Scan for the cell matching the given text and deliver its (x, y) coordinate at center. 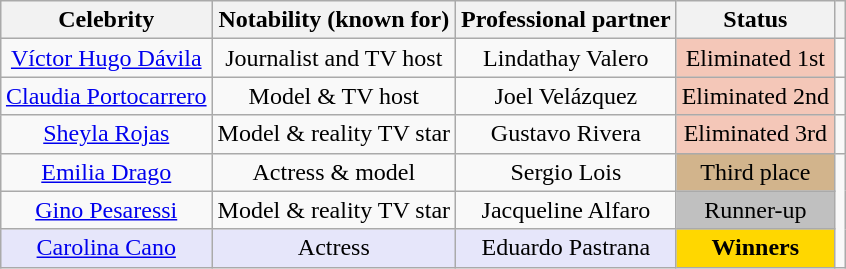
Celebrity (106, 20)
Eliminated 1st (755, 58)
Model & TV host (334, 96)
Winners (755, 248)
Jacqueline Alfaro (566, 210)
Emilia Drago (106, 172)
Gustavo Rivera (566, 134)
Eduardo Pastrana (566, 248)
Sheyla Rojas (106, 134)
Eliminated 2nd (755, 96)
Notability (known for) (334, 20)
Eliminated 3rd (755, 134)
Lindathay Valero (566, 58)
Professional partner (566, 20)
Runner-up (755, 210)
Gino Pesaressi (106, 210)
Joel Velázquez (566, 96)
Third place (755, 172)
Víctor Hugo Dávila (106, 58)
Actress (334, 248)
Sergio Lois (566, 172)
Journalist and TV host (334, 58)
Actress & model (334, 172)
Carolina Cano (106, 248)
Status (755, 20)
Claudia Portocarrero (106, 96)
